Locate the cell with the specified text and output its (x, y) center coordinate. 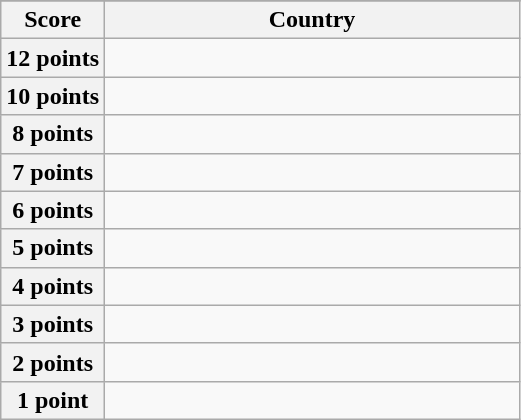
3 points (53, 324)
Country (312, 20)
10 points (53, 96)
6 points (53, 210)
Score (53, 20)
12 points (53, 58)
7 points (53, 172)
8 points (53, 134)
1 point (53, 400)
5 points (53, 248)
4 points (53, 286)
2 points (53, 362)
